Identify which cell holds the provided text, then report its (X, Y) central coordinate. 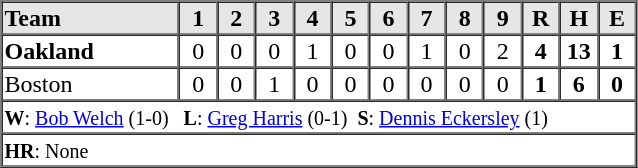
13 (579, 50)
H (579, 18)
5 (350, 18)
R (541, 18)
3 (274, 18)
E (617, 18)
W: Bob Welch (1-0) L: Greg Harris (0-1) S: Dennis Eckersley (1) (319, 116)
Team (91, 18)
7 (427, 18)
Boston (91, 84)
Oakland (91, 50)
HR: None (319, 150)
8 (465, 18)
9 (503, 18)
